Determine the [x, y] coordinate at the center of the cell enclosing the given text.  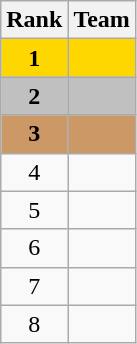
4 [34, 172]
8 [34, 324]
Team [102, 20]
2 [34, 96]
6 [34, 248]
5 [34, 210]
1 [34, 58]
3 [34, 134]
Rank [34, 20]
7 [34, 286]
